Output the [x, y] coordinate of the center of the cell containing the given text.  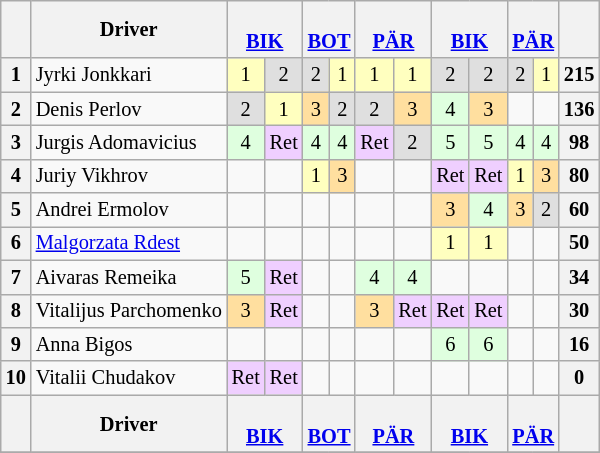
50 [579, 243]
136 [579, 109]
Vitalii Chudakov [129, 378]
Jurgis Adomavicius [129, 142]
Vitalijus Parchomenko [129, 311]
9 [16, 344]
30 [579, 311]
Andrei Ermolov [129, 210]
Jyrki Jonkkari [129, 75]
Anna Bigos [129, 344]
Malgorzata Rdest [129, 243]
7 [16, 277]
Aivaras Remeika [129, 277]
34 [579, 277]
16 [579, 344]
8 [16, 311]
Juriy Vikhrov [129, 176]
Denis Perlov [129, 109]
10 [16, 378]
215 [579, 75]
98 [579, 142]
80 [579, 176]
0 [579, 378]
60 [579, 210]
